Return (x, y) of the center of cell containing provided text 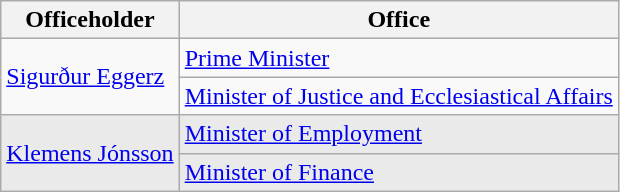
Officeholder (90, 20)
Office (398, 20)
Klemens Jónsson (90, 153)
Sigurður Eggerz (90, 77)
Prime Minister (398, 58)
Minister of Finance (398, 172)
Minister of Employment (398, 134)
Minister of Justice and Ecclesiastical Affairs (398, 96)
